Scan for the cell matching the given text and deliver its (X, Y) coordinate at center. 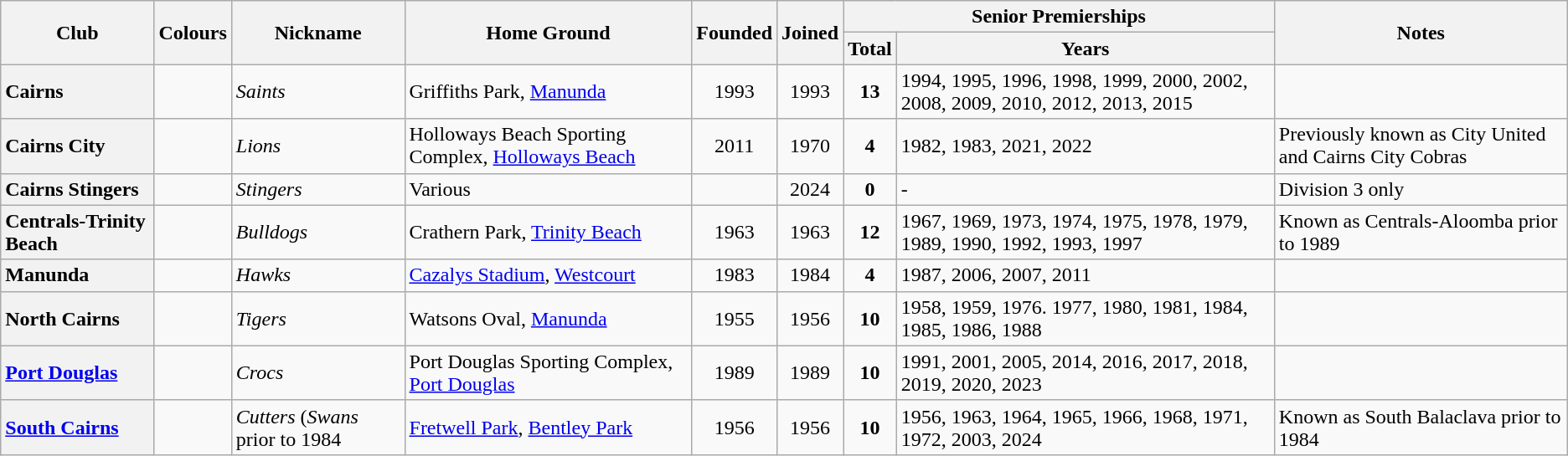
2024 (811, 189)
Total (870, 49)
1967, 1969, 1973, 1974, 1975, 1978, 1979, 1989, 1990, 1992, 1993, 1997 (1086, 233)
Griffiths Park, Manunda (548, 92)
1956, 1963, 1964, 1965, 1966, 1968, 1971, 1972, 2003, 2024 (1086, 427)
Cairns Stingers (77, 189)
Centrals-Trinity Beach (77, 233)
Tigers (318, 318)
2011 (735, 146)
Holloways Beach Sporting Complex, Holloways Beach (548, 146)
Port Douglas (77, 373)
Lions (318, 146)
Known as Centrals-Aloomba prior to 1989 (1421, 233)
1994, 1995, 1996, 1998, 1999, 2000, 2002, 2008, 2009, 2010, 2012, 2013, 2015 (1086, 92)
Cairns (77, 92)
South Cairns (77, 427)
13 (870, 92)
1982, 1983, 2021, 2022 (1086, 146)
1958, 1959, 1976. 1977, 1980, 1981, 1984, 1985, 1986, 1988 (1086, 318)
1983 (735, 275)
Cutters (Swans prior to 1984 (318, 427)
Nickname (318, 33)
Manunda (77, 275)
- (1086, 189)
Known as South Balaclava prior to 1984 (1421, 427)
Joined (811, 33)
Crocs (318, 373)
Founded (735, 33)
Years (1086, 49)
1955 (735, 318)
0 (870, 189)
Various (548, 189)
Previously known as City United and Cairns City Cobras (1421, 146)
Cairns City (77, 146)
Notes (1421, 33)
Division 3 only (1421, 189)
Crathern Park, Trinity Beach (548, 233)
1984 (811, 275)
1991, 2001, 2005, 2014, 2016, 2017, 2018, 2019, 2020, 2023 (1086, 373)
Senior Premierships (1059, 17)
North Cairns (77, 318)
Hawks (318, 275)
Port Douglas Sporting Complex, Port Douglas (548, 373)
Colours (193, 33)
Watsons Oval, Manunda (548, 318)
Saints (318, 92)
12 (870, 233)
Stingers (318, 189)
1970 (811, 146)
Club (77, 33)
Bulldogs (318, 233)
1987, 2006, 2007, 2011 (1086, 275)
Fretwell Park, Bentley Park (548, 427)
Cazalys Stadium, Westcourt (548, 275)
Home Ground (548, 33)
